Scan for the cell matching the given text and deliver its [x, y] coordinate at center. 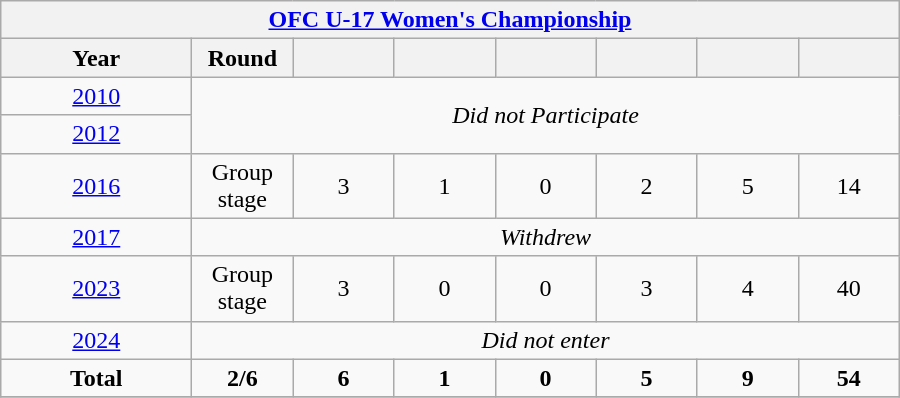
Total [96, 378]
4 [748, 288]
Did not enter [546, 340]
2017 [96, 237]
54 [848, 378]
2023 [96, 288]
2024 [96, 340]
2010 [96, 96]
9 [748, 378]
14 [848, 186]
Year [96, 58]
Withdrew [546, 237]
OFC U-17 Women's Championship [450, 20]
Round [242, 58]
2012 [96, 134]
40 [848, 288]
2/6 [242, 378]
2 [646, 186]
6 [344, 378]
2016 [96, 186]
Did not Participate [546, 115]
